From the cell containing the given text, extract its center point as (x, y) coordinate. 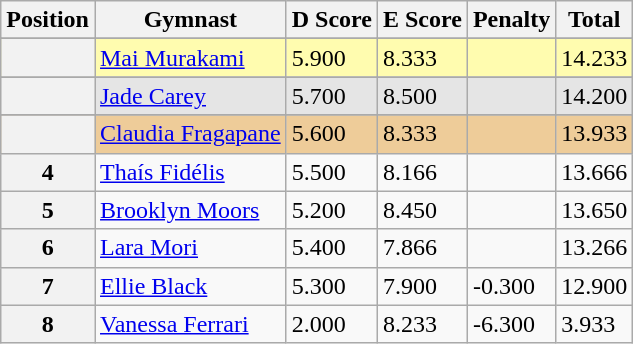
5.500 (332, 172)
E Score (422, 20)
5.300 (332, 286)
8 (48, 324)
Gymnast (190, 20)
8.233 (422, 324)
13.650 (594, 210)
Total (594, 20)
-6.300 (511, 324)
7.866 (422, 248)
Jade Carey (190, 96)
6 (48, 248)
Penalty (511, 20)
2.000 (332, 324)
5.400 (332, 248)
Position (48, 20)
12.900 (594, 286)
Claudia Fragapane (190, 134)
14.233 (594, 58)
5.600 (332, 134)
13.266 (594, 248)
D Score (332, 20)
13.933 (594, 134)
7 (48, 286)
5.700 (332, 96)
Mai Murakami (190, 58)
Lara Mori (190, 248)
Ellie Black (190, 286)
8.450 (422, 210)
13.666 (594, 172)
Thaís Fidélis (190, 172)
7.900 (422, 286)
5 (48, 210)
4 (48, 172)
-0.300 (511, 286)
Brooklyn Moors (190, 210)
14.200 (594, 96)
8.500 (422, 96)
8.166 (422, 172)
5.200 (332, 210)
Vanessa Ferrari (190, 324)
5.900 (332, 58)
3.933 (594, 324)
